Identify which cell holds the provided text, then report its [X, Y] central coordinate. 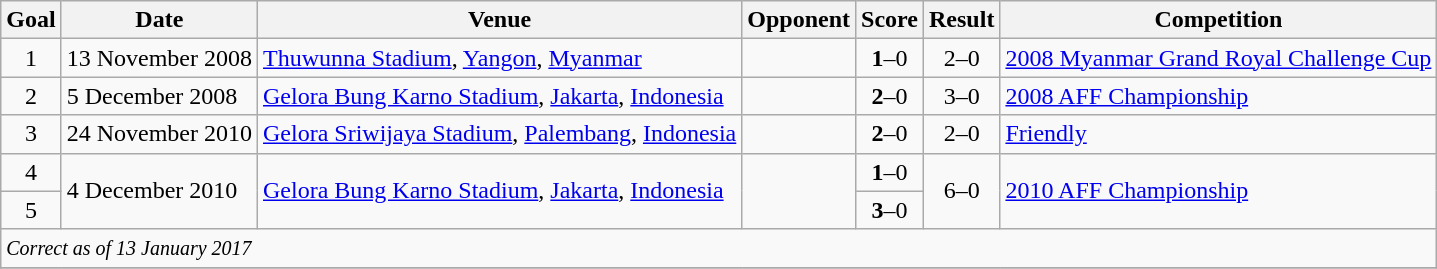
2 [31, 96]
Opponent [799, 20]
Score [890, 20]
2010 AFF Championship [1218, 191]
5 December 2008 [159, 96]
6–0 [962, 191]
Friendly [1218, 134]
5 [31, 210]
Thuwunna Stadium, Yangon, Myanmar [500, 58]
2008 AFF Championship [1218, 96]
1 [31, 58]
4 [31, 172]
4 December 2010 [159, 191]
Result [962, 20]
13 November 2008 [159, 58]
Gelora Sriwijaya Stadium, Palembang, Indonesia [500, 134]
Correct as of 13 January 2017 [719, 248]
Competition [1218, 20]
24 November 2010 [159, 134]
Venue [500, 20]
Date [159, 20]
Goal [31, 20]
2008 Myanmar Grand Royal Challenge Cup [1218, 58]
3 [31, 134]
